Provide the (x, y) coordinate of the cell's center where the given text is located.  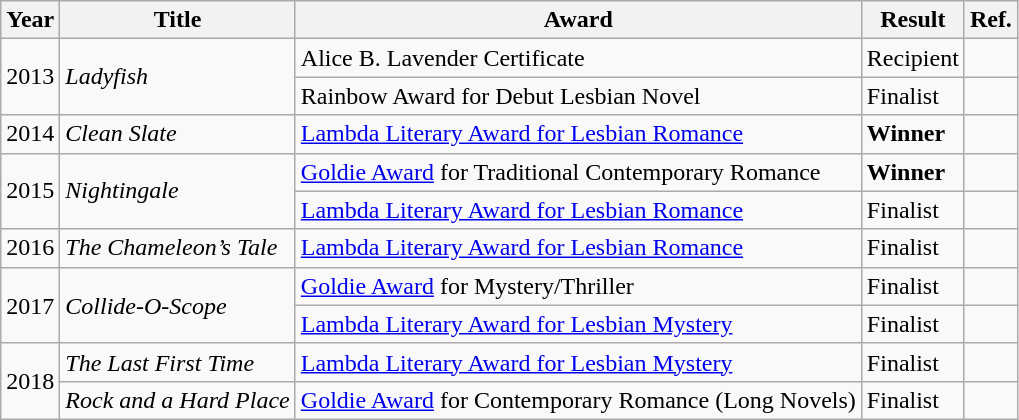
Alice B. Lavender Certificate (578, 58)
2016 (30, 248)
Rainbow Award for Debut Lesbian Novel (578, 96)
2013 (30, 77)
Goldie Award for Mystery/Thriller (578, 286)
2015 (30, 191)
Goldie Award for Contemporary Romance (Long Novels) (578, 400)
Ref. (990, 20)
Title (178, 20)
The Chameleon’s Tale (178, 248)
The Last First Time (178, 362)
Goldie Award for Traditional Contemporary Romance (578, 172)
Ladyfish (178, 77)
Year (30, 20)
Result (912, 20)
Rock and a Hard Place (178, 400)
Nightingale (178, 191)
Clean Slate (178, 134)
Award (578, 20)
Collide-O-Scope (178, 305)
2014 (30, 134)
2017 (30, 305)
Recipient (912, 58)
2018 (30, 381)
